Return [x, y] of the center of cell containing provided text 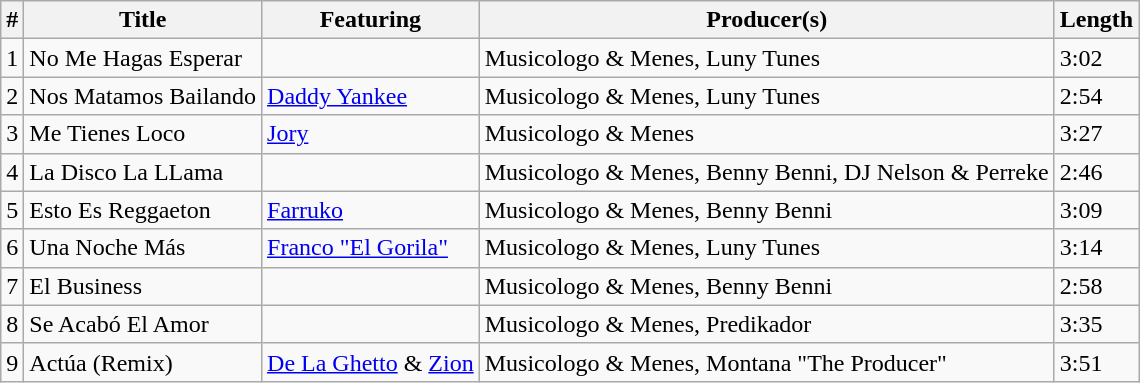
5 [12, 210]
2:54 [1096, 96]
El Business [143, 286]
Musicologo & Menes, Montana "The Producer" [766, 362]
Musicologo & Menes, Predikador [766, 324]
Musicologo & Menes [766, 134]
Actúa (Remix) [143, 362]
3:27 [1096, 134]
La Disco La LLama [143, 172]
Jory [371, 134]
8 [12, 324]
9 [12, 362]
3:35 [1096, 324]
Nos Matamos Bailando [143, 96]
7 [12, 286]
3:09 [1096, 210]
No Me Hagas Esperar [143, 58]
Length [1096, 20]
3 [12, 134]
Se Acabó El Amor [143, 324]
# [12, 20]
Musicologo & Menes, Benny Benni, DJ Nelson & Perreke [766, 172]
Daddy Yankee [371, 96]
Title [143, 20]
De La Ghetto & Zion [371, 362]
6 [12, 248]
3:51 [1096, 362]
Featuring [371, 20]
Farruko [371, 210]
2:58 [1096, 286]
2 [12, 96]
Una Noche Más [143, 248]
4 [12, 172]
3:02 [1096, 58]
Me Tienes Loco [143, 134]
Franco "El Gorila" [371, 248]
2:46 [1096, 172]
Producer(s) [766, 20]
3:14 [1096, 248]
Esto Es Reggaeton [143, 210]
1 [12, 58]
